Find where the given text appears and provide that cell's center as [X, Y] coordinate. 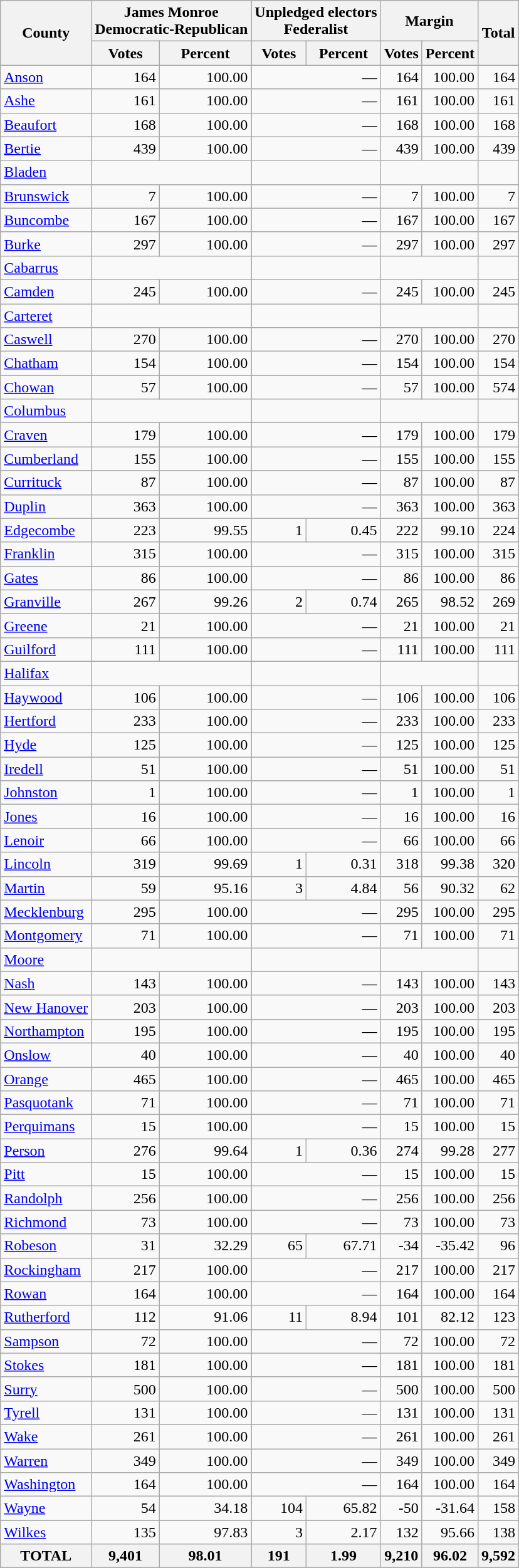
Montgomery [46, 936]
Rutherford [46, 1317]
Person [46, 1151]
9,401 [125, 1556]
-31.64 [450, 1508]
96.02 [450, 1556]
Bertie [46, 149]
New Hanover [46, 1007]
Brunswick [46, 196]
Wilkes [46, 1532]
Burke [46, 244]
222 [401, 530]
0.36 [343, 1151]
99.38 [450, 864]
Rowan [46, 1294]
274 [401, 1151]
Warren [46, 1461]
123 [499, 1317]
54 [125, 1508]
Chatham [46, 363]
32.29 [205, 1246]
265 [401, 602]
59 [125, 888]
267 [125, 602]
Camden [46, 291]
97.83 [205, 1532]
Lenoir [46, 840]
Granville [46, 602]
-50 [401, 1508]
Caswell [46, 340]
Orange [46, 1079]
98.01 [205, 1556]
Columbus [46, 411]
Jones [46, 817]
Robeson [46, 1246]
Guilford [46, 649]
Total [499, 33]
101 [401, 1317]
99.10 [450, 530]
Northampton [46, 1031]
138 [499, 1532]
Halifax [46, 673]
Craven [46, 435]
318 [401, 864]
Iredell [46, 769]
99.64 [205, 1151]
Lincoln [46, 864]
Mecklenburg [46, 912]
Stokes [46, 1365]
56 [401, 888]
Franklin [46, 554]
34.18 [205, 1508]
223 [125, 530]
135 [125, 1532]
90.32 [450, 888]
Unpledged electorsFederalist [316, 21]
Edgecombe [46, 530]
98.52 [450, 602]
Nash [46, 983]
95.66 [450, 1532]
112 [125, 1317]
Haywood [46, 698]
Anson [46, 77]
31 [125, 1246]
Randolph [46, 1198]
Greene [46, 625]
-35.42 [450, 1246]
8.94 [343, 1317]
4.84 [343, 888]
158 [499, 1508]
Moore [46, 959]
Hertford [46, 721]
Surry [46, 1389]
0.74 [343, 602]
11 [279, 1317]
574 [499, 387]
Buncombe [46, 220]
Margin [429, 21]
Onslow [46, 1055]
County [46, 33]
276 [125, 1151]
Rockingham [46, 1270]
9,210 [401, 1556]
-34 [401, 1246]
65.82 [343, 1508]
Cabarrus [46, 268]
Sampson [46, 1341]
320 [499, 864]
277 [499, 1151]
Richmond [46, 1222]
Pasquotank [46, 1103]
269 [499, 602]
2 [279, 602]
0.45 [343, 530]
319 [125, 864]
Martin [46, 888]
Perquimans [46, 1127]
Chowan [46, 387]
Johnston [46, 793]
Pitt [46, 1174]
191 [279, 1556]
TOTAL [46, 1556]
Tyrell [46, 1413]
82.12 [450, 1317]
65 [279, 1246]
91.06 [205, 1317]
Gates [46, 578]
2.17 [343, 1532]
1.99 [343, 1556]
Hyde [46, 745]
Cumberland [46, 459]
Washington [46, 1485]
62 [499, 888]
95.16 [205, 888]
Currituck [46, 483]
96 [499, 1246]
Duplin [46, 506]
Wake [46, 1436]
99.28 [450, 1151]
224 [499, 530]
Carteret [46, 315]
67.71 [343, 1246]
James MonroeDemocratic-Republican [172, 21]
104 [279, 1508]
9,592 [499, 1556]
132 [401, 1532]
99.55 [205, 530]
0.31 [343, 864]
Bladen [46, 172]
Wayne [46, 1508]
99.26 [205, 602]
Ashe [46, 101]
Beaufort [46, 125]
99.69 [205, 864]
